Scan for the cell matching the given text and deliver its [X, Y] coordinate at center. 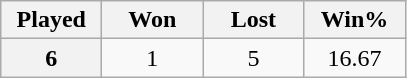
16.67 [354, 58]
Won [152, 20]
1 [152, 58]
6 [52, 58]
5 [254, 58]
Win% [354, 20]
Played [52, 20]
Lost [254, 20]
